Return the [X, Y] coordinate for the center point of the cell that contains the specified text.  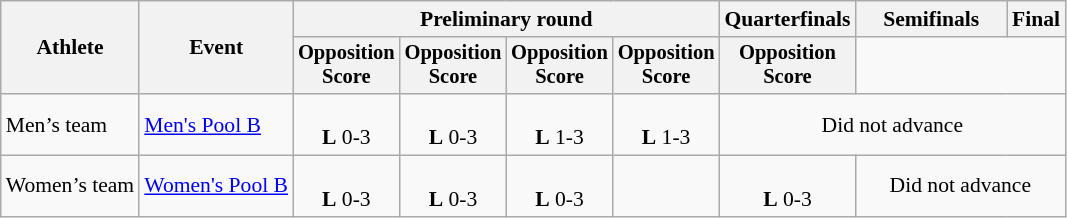
Women’s team [70, 186]
Preliminary round [506, 19]
Final [1036, 19]
Women's Pool B [216, 186]
Athlete [70, 48]
Event [216, 48]
Men’s team [70, 124]
Men's Pool B [216, 124]
Quarterfinals [787, 19]
Semifinals [931, 19]
